Find where the given text appears and provide that cell's center as [x, y] coordinate. 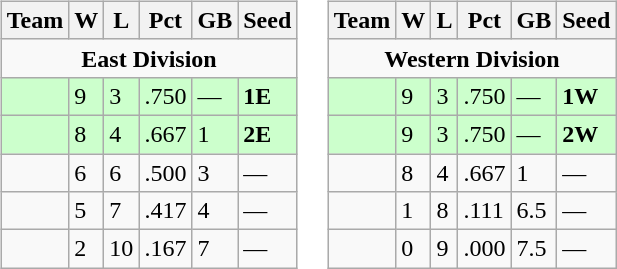
0 [414, 249]
2 [86, 249]
7.5 [534, 249]
.111 [484, 211]
.167 [166, 249]
.000 [484, 249]
East Division [149, 58]
6.5 [534, 211]
10 [122, 249]
1W [586, 96]
2E [268, 134]
Western Division [472, 58]
5 [86, 211]
.417 [166, 211]
.500 [166, 173]
1E [268, 96]
2W [586, 134]
